Extract the (X, Y) coordinate from the center of the cell holding the provided text.  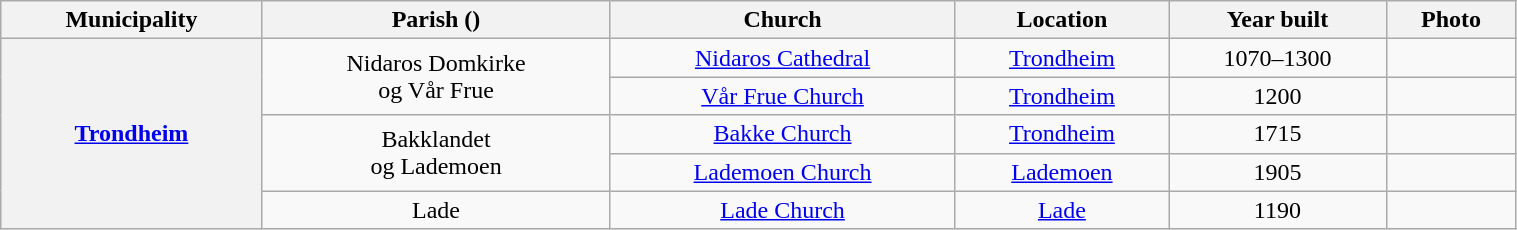
1070–1300 (1278, 58)
Municipality (132, 20)
Lademoen Church (782, 172)
Nidaros Cathedral (782, 58)
1190 (1278, 210)
1200 (1278, 96)
Lade Church (782, 210)
Church (782, 20)
Year built (1278, 20)
Vår Frue Church (782, 96)
Lademoen (1062, 172)
Nidaros Domkirkeog Vår Frue (436, 77)
1715 (1278, 134)
Bakke Church (782, 134)
Parish () (436, 20)
Photo (1451, 20)
Bakklandetog Lademoen (436, 153)
Location (1062, 20)
1905 (1278, 172)
